Locate the cell with the specified text and output its [X, Y] center coordinate. 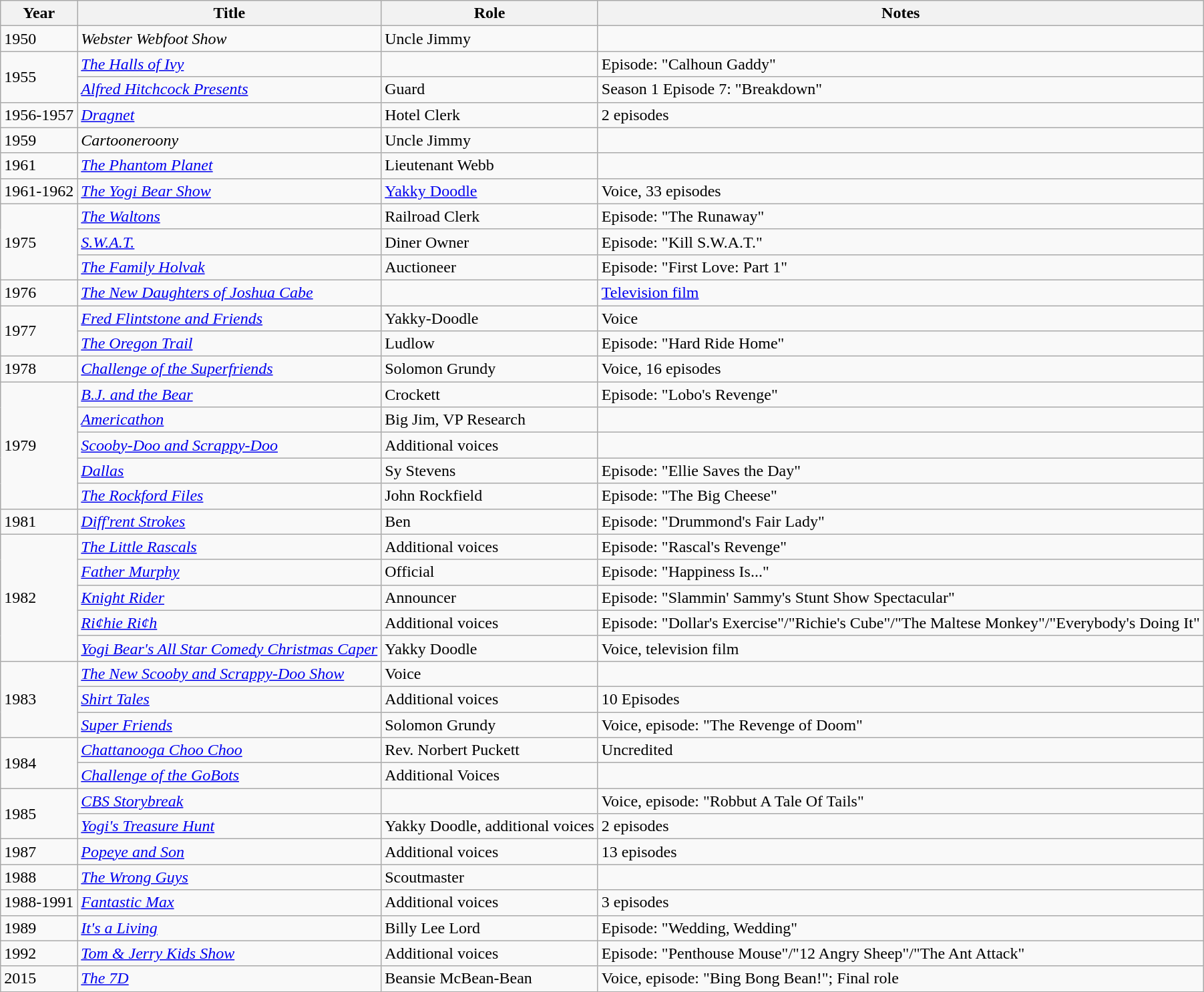
1985 [39, 814]
1989 [39, 928]
Voice, episode: "The Revenge of Doom" [900, 724]
Episode: "The Runaway" [900, 216]
Episode: "Lobo's Revenge" [900, 395]
The Little Rascals [230, 547]
John Rockfield [490, 496]
Scooby-Doo and Scrappy-Doo [230, 445]
1978 [39, 369]
1988-1991 [39, 903]
1961 [39, 166]
Episode: "Dollar's Exercise"/"Richie's Cube"/"The Maltese Monkey"/"Everybody's Doing It" [900, 623]
Big Jim, VP Research [490, 420]
Father Murphy [230, 572]
1987 [39, 852]
The Waltons [230, 216]
1956-1957 [39, 115]
Railroad Clerk [490, 216]
Episode: "Happiness Is..." [900, 572]
1981 [39, 521]
Uncredited [900, 750]
Episode: "First Love: Part 1" [900, 267]
1979 [39, 445]
Yogi's Treasure Hunt [230, 826]
Chattanooga Choo Choo [230, 750]
1950 [39, 39]
The Family Holvak [230, 267]
1961-1962 [39, 191]
Diner Owner [490, 242]
Lieutenant Webb [490, 166]
Voice, episode: "Robbut A Tale Of Tails" [900, 801]
Fred Flintstone and Friends [230, 318]
Rev. Norbert Puckett [490, 750]
Title [230, 13]
Billy Lee Lord [490, 928]
S.W.A.T. [230, 242]
Season 1 Episode 7: "Breakdown" [900, 89]
1988 [39, 877]
Webster Webfoot Show [230, 39]
Americathon [230, 420]
Episode: "Calhoun Gaddy" [900, 64]
B.J. and the Bear [230, 395]
Fantastic Max [230, 903]
Episode: "Rascal's Revenge" [900, 547]
Voice, episode: "Bing Bong Bean!"; Final role [900, 979]
1976 [39, 292]
The New Scooby and Scrappy-Doo Show [230, 674]
Diff'rent Strokes [230, 521]
Knight Rider [230, 597]
Super Friends [230, 724]
Challenge of the Superfriends [230, 369]
Role [490, 13]
Sy Stevens [490, 471]
Year [39, 13]
1955 [39, 77]
Voice, 16 episodes [900, 369]
1983 [39, 699]
Voice, 33 episodes [900, 191]
1992 [39, 953]
13 episodes [900, 852]
Scoutmaster [490, 877]
The Yogi Bear Show [230, 191]
The Phantom Planet [230, 166]
1977 [39, 331]
It's a Living [230, 928]
Announcer [490, 597]
Hotel Clerk [490, 115]
Shirt Tales [230, 699]
Episode: "Penthouse Mouse"/"12 Angry Sheep"/"The Ant Attack" [900, 953]
Episode: "Ellie Saves the Day" [900, 471]
The New Daughters of Joshua Cabe [230, 292]
Challenge of the GoBots [230, 776]
Yakky-Doodle [490, 318]
10 Episodes [900, 699]
Television film [900, 292]
Cartooneroony [230, 140]
Yogi Bear's All Star Comedy Christmas Caper [230, 648]
1982 [39, 597]
Episode: "Slammin' Sammy's Stunt Show Spectacular" [900, 597]
Notes [900, 13]
Dallas [230, 471]
Episode: "Drummond's Fair Lady" [900, 521]
Official [490, 572]
The Oregon Trail [230, 344]
Ludlow [490, 344]
Tom & Jerry Kids Show [230, 953]
The 7D [230, 979]
CBS Storybreak [230, 801]
Episode: "Kill S.W.A.T." [900, 242]
Episode: "Hard Ride Home" [900, 344]
Auctioneer [490, 267]
3 episodes [900, 903]
Beansie McBean-Bean [490, 979]
Yakky Doodle, additional voices [490, 826]
1975 [39, 242]
The Wrong Guys [230, 877]
Crockett [490, 395]
Alfred Hitchcock Presents [230, 89]
Popeye and Son [230, 852]
The Halls of Ivy [230, 64]
1959 [39, 140]
Ri¢hie Ri¢h [230, 623]
Voice, television film [900, 648]
Episode: "Wedding, Wedding" [900, 928]
Episode: "The Big Cheese" [900, 496]
2015 [39, 979]
Dragnet [230, 115]
1984 [39, 763]
Additional Voices [490, 776]
Guard [490, 89]
The Rockford Files [230, 496]
Ben [490, 521]
